Provide the (X, Y) coordinate of the cell's center where the given text is located.  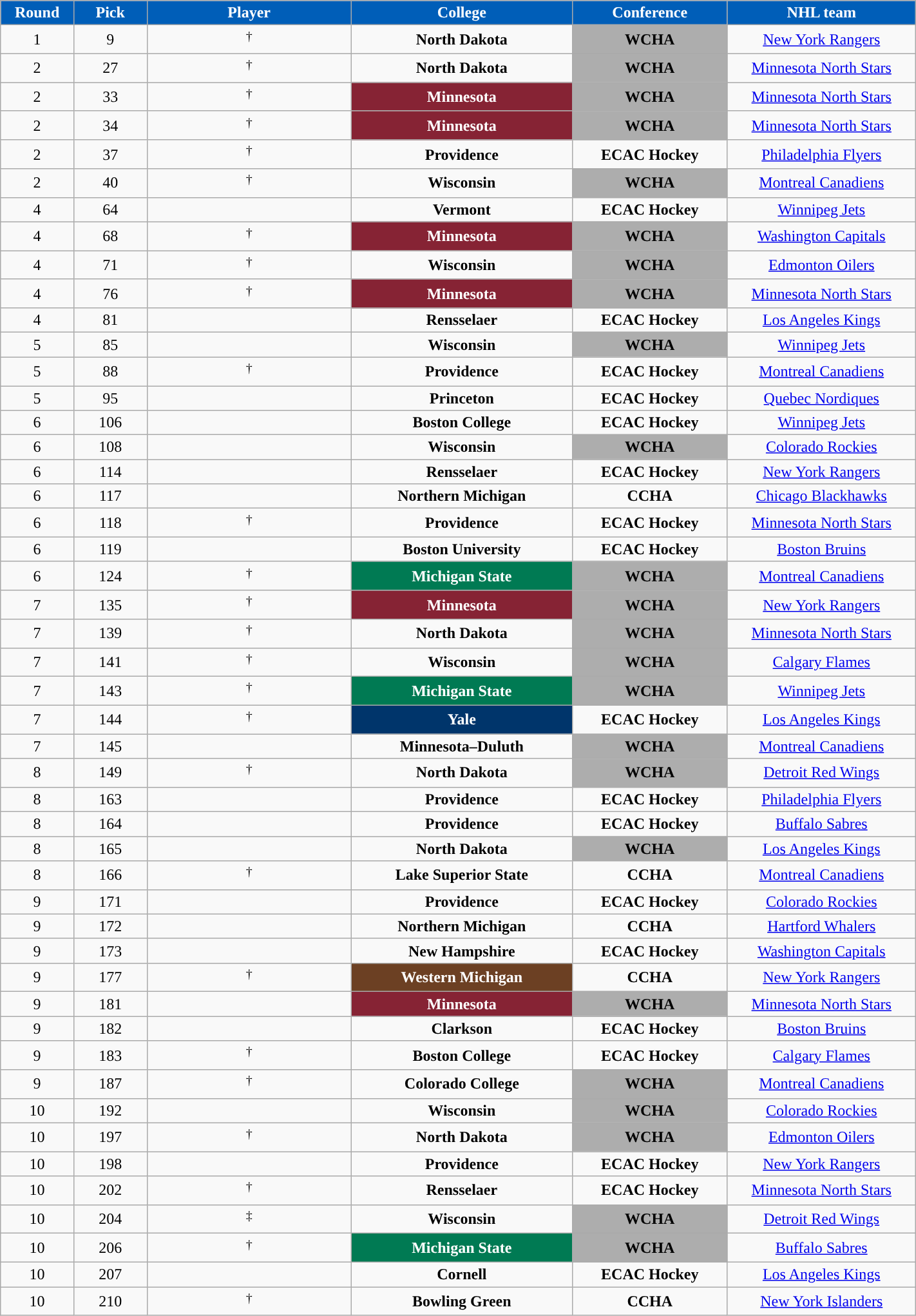
183 (110, 1056)
Yale (461, 719)
207 (110, 1274)
124 (110, 576)
Conference (649, 13)
210 (110, 1302)
106 (110, 423)
Princeton (461, 398)
118 (110, 523)
Quebec Nordiques (821, 398)
117 (110, 496)
Colorado College (461, 1084)
177 (110, 977)
New Hampshire (461, 951)
144 (110, 719)
‡ (249, 1219)
Minnesota–Duluth (461, 746)
85 (110, 345)
NHL team (821, 13)
145 (110, 746)
Chicago Blackhawks (821, 496)
34 (110, 125)
27 (110, 68)
1 (37, 40)
192 (110, 1110)
198 (110, 1164)
33 (110, 97)
40 (110, 183)
76 (110, 294)
206 (110, 1248)
New York Islanders (821, 1302)
172 (110, 926)
Player (249, 13)
171 (110, 902)
Lake Superior State (461, 875)
88 (110, 371)
165 (110, 849)
Clarkson (461, 1029)
95 (110, 398)
37 (110, 155)
71 (110, 266)
181 (110, 1004)
108 (110, 447)
81 (110, 320)
164 (110, 824)
Bowling Green (461, 1302)
68 (110, 236)
Western Michigan (461, 977)
119 (110, 549)
135 (110, 605)
Pick (110, 13)
166 (110, 875)
Cornell (461, 1274)
182 (110, 1029)
163 (110, 799)
College (461, 13)
143 (110, 691)
Hartford Whalers (821, 926)
64 (110, 209)
149 (110, 773)
Vermont (461, 209)
202 (110, 1191)
187 (110, 1084)
173 (110, 951)
139 (110, 634)
114 (110, 472)
204 (110, 1219)
Boston University (461, 549)
197 (110, 1137)
Round (37, 13)
141 (110, 663)
